Extract the (x, y) coordinate from the center of the cell holding the provided text.  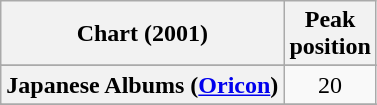
Japanese Albums (Oricon) (142, 85)
Peakposition (330, 34)
20 (330, 85)
Chart (2001) (142, 34)
